Output the [x, y] coordinate of the center of the cell containing the given text.  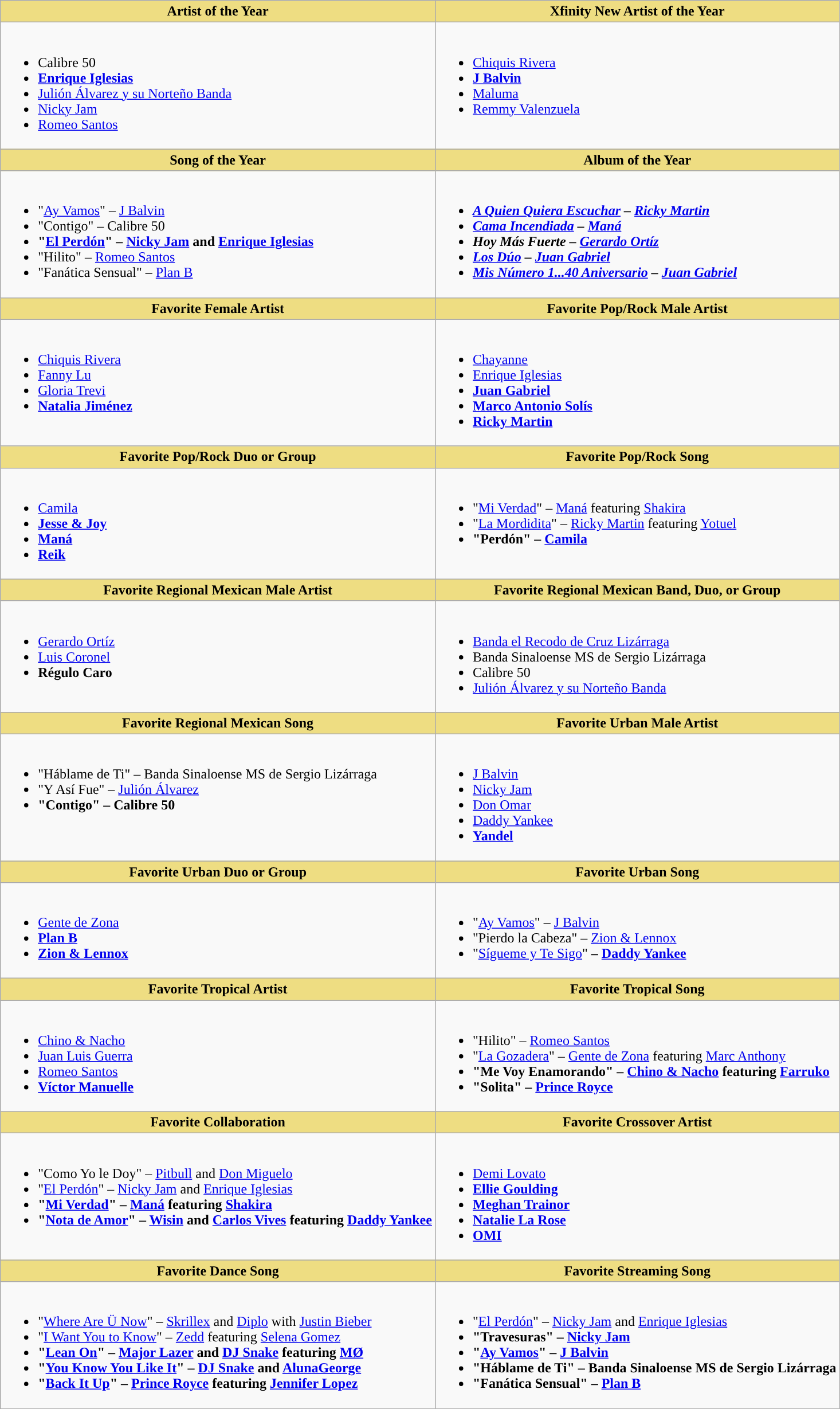
"Háblame de Ti" – Banda Sinaloense MS de Sergio Lizárraga "Y Así Fue" – Julión Álvarez"Contigo" – Calibre 50 [218, 797]
Favorite Pop/Rock Male Artist [637, 308]
"Ay Vamos" – J Balvin"Contigo" – Calibre 50 "El Perdón" – Nicky Jam and Enrique Iglesias"Hilito" – Romeo Santos"Fanática Sensual" – Plan B [218, 234]
Chayanne Enrique IglesiasJuan GabrielMarco Antonio SolísRicky Martin [637, 383]
Favorite Pop/Rock Song [637, 457]
Favorite Collaboration [218, 1122]
Gerardo Ortíz Luis CoronelRégulo Caro [218, 656]
Favorite Crossover Artist [637, 1122]
"Mi Verdad" – Maná featuring Shakira "La Mordidita" – Ricky Martin featuring Yotuel"Perdón" – Camila [637, 523]
Favorite Tropical Artist [218, 989]
Gente de ZonaPlan BZion & Lennox [218, 931]
J BalvinNicky JamDon Omar Daddy YankeeYandel [637, 797]
Calibre 50 Enrique IglesiasJulión Álvarez y su Norteño BandaNicky JamRomeo Santos [218, 86]
Favorite Pop/Rock Duo or Group [218, 457]
Favorite Female Artist [218, 308]
Chiquis RiveraFanny Lu Gloria TreviNatalia Jiménez [218, 383]
Favorite Urban Duo or Group [218, 872]
Album of the Year [637, 160]
Favorite Urban Song [637, 872]
Favorite Regional Mexican Song [218, 723]
Chiquis Rivera J BalvinMalumaRemmy Valenzuela [637, 86]
Demi LovatoEllie GouldingMeghan TrainorNatalie La RoseOMI [637, 1197]
Favorite Regional Mexican Band, Duo, or Group [637, 590]
CamilaJesse & JoyManáReik [218, 523]
Favorite Regional Mexican Male Artist [218, 590]
Favorite Tropical Song [637, 989]
Chino & NachoJuan Luis Guerra Romeo SantosVíctor Manuelle [218, 1056]
Xfinity New Artist of the Year [637, 11]
Banda el Recodo de Cruz LizárragaBanda Sinaloense MS de Sergio LizárragaCalibre 50 Julión Álvarez y su Norteño Banda [637, 656]
Favorite Dance Song [218, 1271]
Favorite Urban Male Artist [637, 723]
Favorite Streaming Song [637, 1271]
Artist of the Year [218, 11]
Song of the Year [218, 160]
"Ay Vamos" – J Balvin"Pierdo la Cabeza" – Zion & Lennox "Sígueme y Te Sigo" – Daddy Yankee [637, 931]
